Detect which cell encompasses the target text, then output its [X, Y] center coordinate. 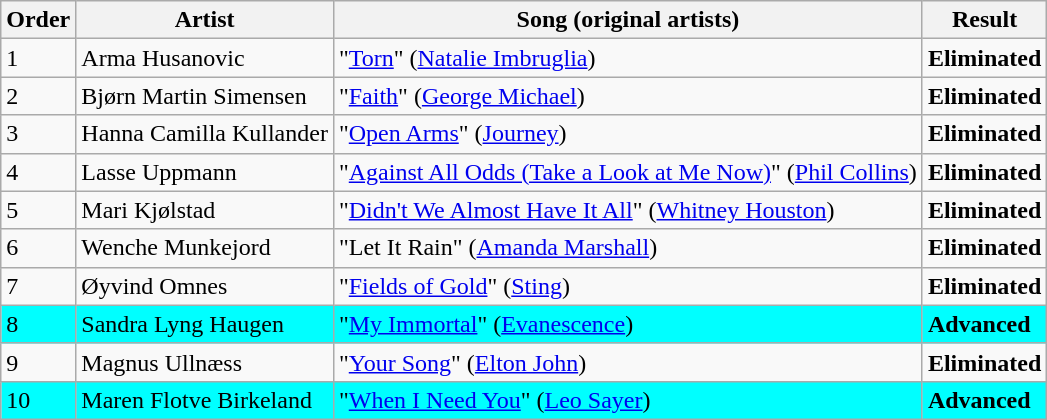
9 [38, 362]
"Open Arms" (Journey) [628, 134]
Øyvind Omnes [205, 286]
"Let It Rain" (Amanda Marshall) [628, 248]
Song (original artists) [628, 20]
Arma Husanovic [205, 58]
4 [38, 172]
"Torn" (Natalie Imbruglia) [628, 58]
Artist [205, 20]
Magnus Ullnæss [205, 362]
Lasse Uppmann [205, 172]
"Fields of Gold" (Sting) [628, 286]
Sandra Lyng Haugen [205, 324]
1 [38, 58]
"Your Song" (Elton John) [628, 362]
Hanna Camilla Kullander [205, 134]
10 [38, 400]
Result [984, 20]
"Faith" (George Michael) [628, 96]
5 [38, 210]
6 [38, 248]
"My Immortal" (Evanescence) [628, 324]
"Didn't We Almost Have It All" (Whitney Houston) [628, 210]
Bjørn Martin Simensen [205, 96]
"Against All Odds (Take a Look at Me Now)" (Phil Collins) [628, 172]
Mari Kjølstad [205, 210]
3 [38, 134]
Maren Flotve Birkeland [205, 400]
7 [38, 286]
Wenche Munkejord [205, 248]
"When I Need You" (Leo Sayer) [628, 400]
2 [38, 96]
8 [38, 324]
Order [38, 20]
